Identify which cell holds the provided text, then report its [X, Y] central coordinate. 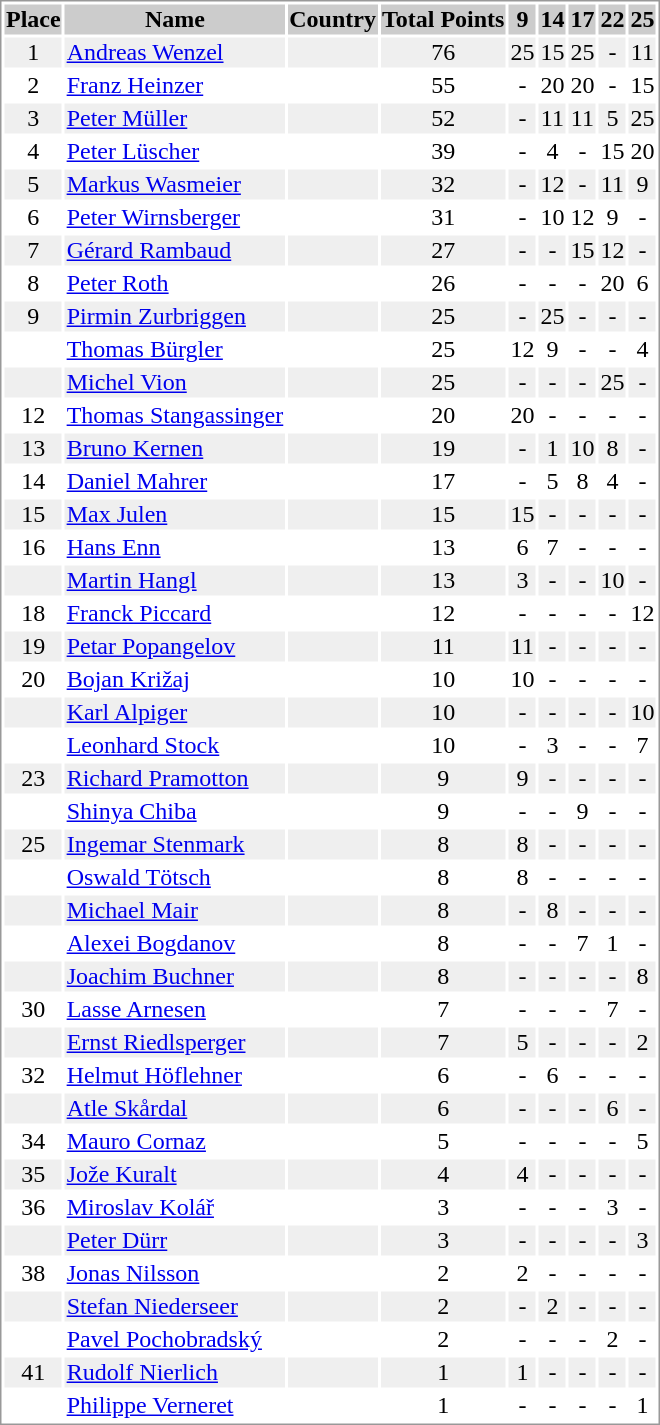
Country [333, 19]
Gérard Rambaud [175, 251]
23 [33, 779]
Shinya Chiba [175, 811]
Miroslav Kolář [175, 1207]
Peter Müller [175, 119]
Michel Vion [175, 383]
Rudolf Nierlich [175, 1373]
Stefan Niederseer [175, 1307]
Mauro Cornaz [175, 1141]
18 [33, 613]
Markus Wasmeier [175, 185]
Max Julen [175, 515]
35 [33, 1175]
27 [442, 251]
Bruno Kernen [175, 449]
34 [33, 1141]
Martin Hangl [175, 581]
16 [33, 547]
Pavel Pochobradský [175, 1339]
Place [33, 19]
Jože Kuralt [175, 1175]
Richard Pramotton [175, 779]
Karl Alpiger [175, 713]
26 [442, 283]
Franz Heinzer [175, 85]
Michael Mair [175, 911]
55 [442, 85]
Ingemar Stenmark [175, 845]
36 [33, 1207]
Peter Dürr [175, 1241]
Franck Piccard [175, 613]
52 [442, 119]
Total Points [442, 19]
Atle Skårdal [175, 1109]
Lasse Arnesen [175, 1009]
76 [442, 53]
Philippe Verneret [175, 1405]
Leonhard Stock [175, 745]
Bojan Križaj [175, 679]
Thomas Bürgler [175, 349]
31 [442, 217]
41 [33, 1373]
Peter Wirnsberger [175, 217]
Oswald Tötsch [175, 877]
Andreas Wenzel [175, 53]
Peter Lüscher [175, 151]
Name [175, 19]
39 [442, 151]
Alexei Bogdanov [175, 943]
Thomas Stangassinger [175, 415]
38 [33, 1273]
Daniel Mahrer [175, 481]
30 [33, 1009]
22 [612, 19]
Joachim Buchner [175, 977]
Peter Roth [175, 283]
Hans Enn [175, 547]
Pirmin Zurbriggen [175, 317]
Ernst Riedlsperger [175, 1043]
Helmut Höflehner [175, 1075]
Jonas Nilsson [175, 1273]
Petar Popangelov [175, 647]
